Output the (x, y) coordinate of the center of the cell containing the given text.  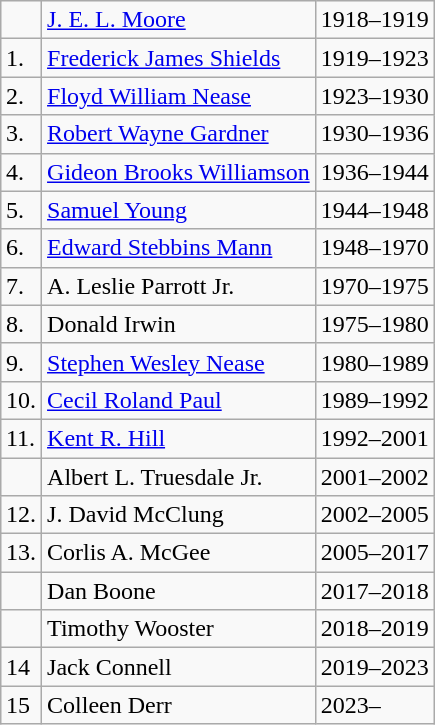
2001–2002 (374, 477)
Corlis A. McGee (179, 553)
Samuel Young (179, 210)
Robert Wayne Gardner (179, 134)
1919–1923 (374, 58)
1989–1992 (374, 400)
14 (20, 667)
7. (20, 286)
Kent R. Hill (179, 438)
Timothy Wooster (179, 629)
Frederick James Shields (179, 58)
Edward Stebbins Mann (179, 248)
Floyd William Nease (179, 96)
J. David McClung (179, 515)
13. (20, 553)
1923–1930 (374, 96)
8. (20, 324)
11. (20, 438)
4. (20, 172)
2005–2017 (374, 553)
Colleen Derr (179, 705)
9. (20, 362)
2017–2018 (374, 591)
1980–1989 (374, 362)
Jack Connell (179, 667)
12. (20, 515)
1. (20, 58)
A. Leslie Parrott Jr. (179, 286)
10. (20, 400)
2002–2005 (374, 515)
6. (20, 248)
Albert L. Truesdale Jr. (179, 477)
2018–2019 (374, 629)
Stephen Wesley Nease (179, 362)
2. (20, 96)
1948–1970 (374, 248)
1970–1975 (374, 286)
15 (20, 705)
1975–1980 (374, 324)
2019–2023 (374, 667)
J. E. L. Moore (179, 20)
1944–1948 (374, 210)
Gideon Brooks Williamson (179, 172)
1930–1936 (374, 134)
1936–1944 (374, 172)
1992–2001 (374, 438)
5. (20, 210)
1918–1919 (374, 20)
Cecil Roland Paul (179, 400)
3. (20, 134)
2023– (374, 705)
Dan Boone (179, 591)
Donald Irwin (179, 324)
